Provide the (X, Y) coordinate of the cell's center where the given text is located.  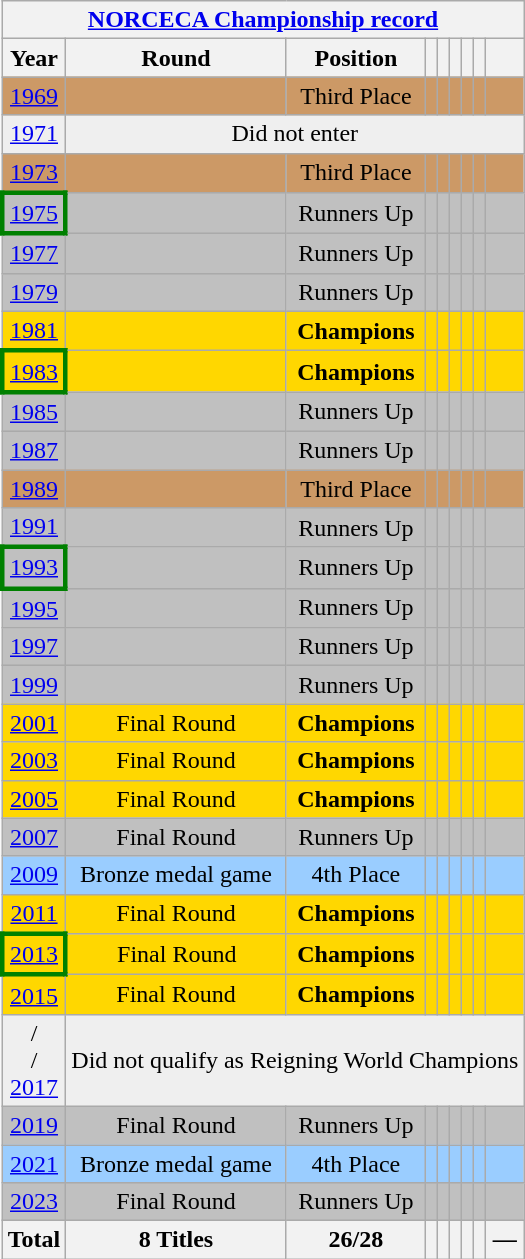
2019 (34, 1125)
2011 (34, 914)
1971 (34, 134)
2007 (34, 837)
2009 (34, 875)
2021 (34, 1163)
1985 (34, 412)
1997 (34, 647)
1999 (34, 685)
Did not qualify as Reigning World Champions (295, 1060)
1975 (34, 214)
2013 (34, 954)
— (505, 1240)
NORCECA Championship record (263, 20)
1991 (34, 528)
1981 (34, 331)
2005 (34, 799)
Position (356, 58)
2023 (34, 1202)
1973 (34, 173)
Total (34, 1240)
1987 (34, 450)
1969 (34, 96)
// 2017 (34, 1060)
Did not enter (295, 134)
1983 (34, 372)
Year (34, 58)
Round (176, 58)
1989 (34, 489)
1979 (34, 292)
1993 (34, 568)
1977 (34, 254)
1995 (34, 608)
2001 (34, 723)
8 Titles (176, 1240)
26/28 (356, 1240)
2015 (34, 995)
2003 (34, 761)
